From the cell containing the given text, extract its center point as (X, Y) coordinate. 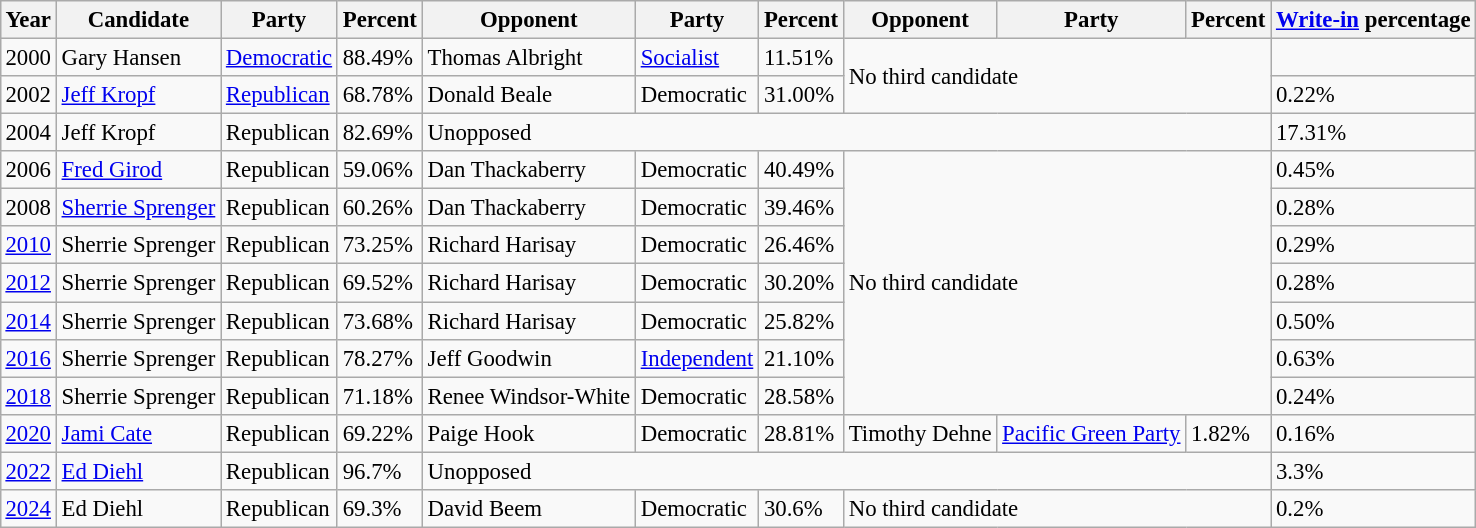
78.27% (380, 358)
31.00% (802, 95)
69.3% (380, 508)
2002 (28, 95)
0.45% (1374, 170)
Gary Hansen (138, 57)
39.46% (802, 208)
69.22% (380, 433)
2000 (28, 57)
73.68% (380, 321)
11.51% (802, 57)
Socialist (696, 57)
Jeff Goodwin (528, 358)
Write-in percentage (1374, 20)
Donald Beale (528, 95)
Year (28, 20)
25.82% (802, 321)
0.63% (1374, 358)
2024 (28, 508)
Jami Cate (138, 433)
Independent (696, 358)
30.6% (802, 508)
60.26% (380, 208)
Fred Girod (138, 170)
2018 (28, 396)
2006 (28, 170)
28.81% (802, 433)
Timothy Dehne (920, 433)
21.10% (802, 358)
2014 (28, 321)
1.82% (1228, 433)
82.69% (380, 133)
69.52% (380, 283)
0.22% (1374, 95)
Thomas Albright (528, 57)
Renee Windsor-White (528, 396)
3.3% (1374, 471)
0.50% (1374, 321)
Candidate (138, 20)
68.78% (380, 95)
73.25% (380, 245)
0.24% (1374, 396)
2008 (28, 208)
2012 (28, 283)
2016 (28, 358)
2010 (28, 245)
17.31% (1374, 133)
88.49% (380, 57)
96.7% (380, 471)
2020 (28, 433)
Paige Hook (528, 433)
2004 (28, 133)
0.29% (1374, 245)
30.20% (802, 283)
28.58% (802, 396)
40.49% (802, 170)
59.06% (380, 170)
Pacific Green Party (1092, 433)
2022 (28, 471)
71.18% (380, 396)
0.16% (1374, 433)
David Beem (528, 508)
26.46% (802, 245)
0.2% (1374, 508)
